Pinpoint the cell where the given text exists, returning its [x, y] midpoint coordinate. 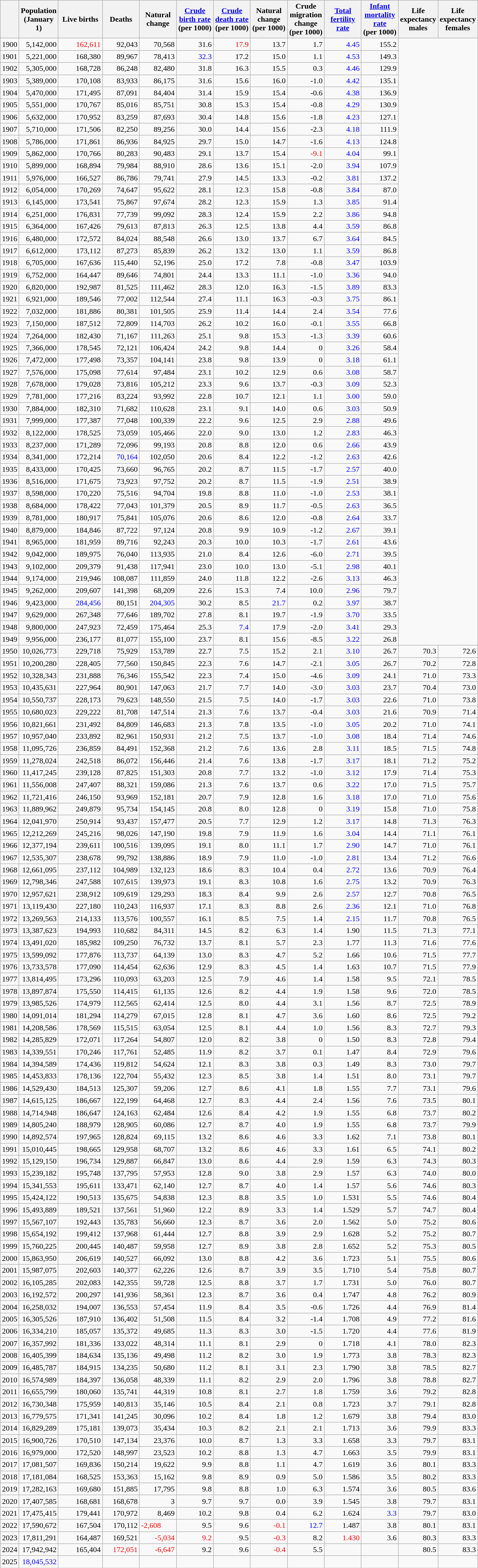
267,348 [80, 615]
1.731 [343, 1283]
-9.1 [306, 153]
-5,034 [158, 1538]
184,634 [80, 1356]
82,480 [158, 69]
1.747 [343, 1295]
72.6 [458, 651]
75,867 [121, 202]
11,556,008 [39, 785]
50,680 [158, 1368]
3.94 [343, 166]
67,015 [158, 1016]
2016 [10, 1453]
1936 [10, 481]
7,781,000 [39, 396]
170,112 [121, 1525]
16,900,726 [39, 1440]
27.4 [195, 299]
170,246 [80, 1052]
135,675 [121, 1198]
2.75 [343, 882]
1905 [10, 105]
1921 [10, 299]
2006 [10, 1331]
23,376 [158, 1440]
93,437 [121, 821]
77,739 [121, 214]
245,216 [80, 833]
87,273 [121, 251]
2019 [10, 1489]
84,809 [121, 724]
125,307 [121, 1088]
16.1 [195, 918]
14,805,240 [39, 1125]
6,752,000 [39, 275]
5,305,000 [39, 69]
171,675 [80, 481]
9,042,000 [39, 554]
81,525 [121, 287]
77.9 [458, 967]
97,674 [158, 202]
159,086 [158, 785]
1925 [10, 348]
2.72 [343, 870]
247,923 [80, 627]
174,979 [80, 1003]
192,987 [80, 287]
155.2 [380, 44]
72,809 [121, 323]
187,910 [80, 1319]
137.2 [380, 178]
87,722 [121, 530]
173,541 [80, 202]
1.663 [343, 1453]
1.47 [343, 1052]
76.9 [418, 1307]
178,525 [80, 433]
23.0 [195, 566]
1911 [10, 178]
58.7 [380, 372]
17,475,415 [39, 1513]
52.3 [380, 384]
249,879 [80, 809]
1.718 [343, 1343]
2011 [10, 1392]
7,576,000 [39, 372]
5,389,000 [39, 81]
236,859 [80, 748]
81.6 [458, 1319]
51,508 [158, 1319]
151,303 [158, 773]
2008 [10, 1356]
1963 [10, 809]
2.51 [343, 481]
115,515 [121, 1028]
178,422 [80, 506]
35,146 [158, 1404]
44,319 [158, 1392]
1954 [10, 700]
168,380 [80, 56]
8,122,000 [39, 433]
1.77 [343, 943]
10.4 [269, 870]
11,417,245 [39, 773]
86,936 [121, 141]
8,879,000 [39, 530]
186,667 [80, 1100]
8,433,000 [39, 469]
13,387,623 [39, 930]
74.7 [418, 1210]
1924 [10, 336]
198,665 [80, 1149]
38.9 [380, 481]
52,196 [158, 263]
1.586 [343, 1477]
10,026,773 [39, 651]
0.9 [269, 1477]
134,235 [121, 1368]
7,264,000 [39, 336]
169,836 [80, 1465]
166,527 [80, 178]
1907 [10, 129]
83,933 [121, 81]
66,092 [158, 1258]
21.0 [195, 554]
2021 [10, 1513]
15,162 [158, 1477]
17,942,942 [39, 1550]
95,622 [158, 190]
16,334,210 [39, 1331]
86,175 [158, 81]
3.41 [343, 627]
2020 [10, 1501]
1979 [10, 1003]
7,366,000 [39, 348]
31.4 [195, 93]
3.11 [343, 748]
209,379 [80, 566]
1903 [10, 81]
138,886 [158, 858]
23.3 [195, 384]
39.1 [380, 530]
3.55 [343, 323]
101,505 [158, 311]
4.23 [343, 117]
7.1 [380, 1137]
187,512 [80, 323]
95,734 [121, 809]
86,248 [121, 69]
17,795 [158, 1489]
3 [158, 1501]
136,402 [121, 1319]
101,379 [158, 506]
170,952 [80, 117]
172,572 [80, 239]
4.04 [343, 153]
1902 [10, 69]
71,167 [121, 336]
79.1 [418, 1404]
9,629,000 [39, 615]
11,721,416 [39, 797]
2.61 [343, 542]
13.4 [380, 858]
133,022 [121, 1343]
3.64 [343, 239]
1999 [10, 1246]
2.64 [343, 518]
30.4 [195, 117]
39.5 [380, 554]
89,967 [121, 56]
83,224 [121, 396]
12,377,194 [39, 846]
239,128 [80, 773]
12,798,346 [39, 882]
1928 [10, 384]
Crude birth rate(per 1000) [195, 19]
202,083 [80, 1283]
21.4 [195, 761]
Crude migration change(per 1000) [306, 19]
97,752 [158, 481]
219,946 [80, 579]
150,931 [158, 736]
156,446 [158, 761]
9.1 [232, 409]
30,096 [158, 1416]
170,108 [80, 81]
78.8 [418, 1380]
77,048 [121, 421]
59,958 [158, 1246]
75,929 [121, 651]
62,226 [158, 1270]
137,561 [121, 1210]
80,283 [121, 153]
4.8 [380, 1295]
35,434 [158, 1428]
-5.1 [306, 566]
1978 [10, 991]
2005 [10, 1319]
116,937 [158, 906]
8,469 [158, 1513]
1965 [10, 833]
14,615,125 [39, 1100]
82,961 [121, 736]
2.2 [306, 214]
6,364,000 [39, 226]
-6.0 [306, 554]
2.66 [343, 445]
4.9 [380, 1319]
1.90 [343, 930]
141,936 [121, 1295]
2017 [10, 1465]
28.2 [195, 202]
16,574,989 [39, 1380]
25.3 [195, 627]
2.15 [343, 918]
135,741 [121, 1392]
182,310 [80, 409]
194,993 [80, 930]
1910 [10, 166]
5,551,000 [39, 105]
104,141 [158, 360]
22.7 [195, 651]
2023 [10, 1538]
60,086 [158, 1125]
177,090 [80, 967]
1915 [10, 226]
181,959 [80, 542]
170,766 [80, 153]
139,095 [158, 846]
111,859 [158, 579]
1.529 [343, 1210]
180,060 [80, 1392]
1906 [10, 117]
16,730,348 [39, 1404]
0.2 [306, 603]
155,100 [158, 639]
175,181 [80, 1428]
1966 [10, 846]
153,363 [121, 1477]
168,681 [80, 1501]
1.487 [343, 1525]
3.81 [343, 178]
1.60 [343, 1016]
137,968 [121, 1234]
Life expectancy males [418, 19]
81,708 [121, 712]
12,041,970 [39, 821]
3.70 [343, 615]
2025 [10, 1562]
1918 [10, 263]
1949 [10, 639]
6,612,000 [39, 251]
15,493,889 [39, 1210]
29.3 [380, 627]
8,684,000 [39, 506]
21.5 [195, 700]
3.84 [343, 190]
71,682 [121, 409]
119,812 [121, 1064]
200,297 [80, 1295]
24.1 [380, 676]
7,150,000 [39, 323]
6,705,000 [39, 263]
172,520 [80, 1453]
-8.5 [306, 639]
80,151 [121, 603]
1964 [10, 821]
1953 [10, 688]
227,180 [80, 906]
26.6 [195, 239]
21.6 [380, 712]
149.3 [380, 56]
247,407 [80, 785]
228,405 [80, 663]
4.5 [269, 967]
1996 [10, 1210]
1914 [10, 214]
43.6 [380, 542]
1929 [10, 396]
61.1 [380, 360]
110,682 [121, 930]
-1.4 [306, 1319]
49,685 [158, 1331]
1983 [10, 1052]
13,269,563 [39, 918]
190,513 [80, 1198]
55,432 [158, 1076]
124,163 [121, 1113]
29.7 [195, 141]
2018 [10, 1477]
-3.0 [306, 688]
137,795 [121, 1173]
1912 [10, 190]
1970 [10, 894]
15,987,075 [39, 1270]
1930 [10, 409]
175,959 [80, 1404]
17,081,507 [39, 1465]
1.574 [343, 1489]
113,737 [121, 955]
6,820,000 [39, 287]
1993 [10, 1173]
110,093 [121, 979]
76.0 [418, 1283]
78.9 [458, 1003]
1960 [10, 773]
72.0 [418, 991]
14,091,014 [39, 1016]
16,357,992 [39, 1343]
1994 [10, 1186]
17,590,672 [39, 1525]
1.49 [343, 1064]
139,073 [121, 1428]
189,975 [80, 554]
2003 [10, 1295]
1.430 [343, 1538]
189,702 [158, 615]
170,767 [80, 105]
10.9 [269, 530]
73,059 [121, 433]
24.2 [195, 348]
2012 [10, 1404]
10,680,023 [39, 712]
18.4 [380, 736]
129,293 [158, 894]
227,964 [80, 688]
174,436 [80, 1064]
Infant mortality rate(per 1000) [380, 19]
1.652 [343, 1246]
52,485 [158, 1052]
13,814,495 [39, 979]
7,472,000 [39, 360]
1.628 [343, 1234]
1945 [10, 591]
185,057 [80, 1331]
73.5 [418, 1100]
177,876 [80, 955]
1937 [10, 493]
10,200,280 [39, 663]
132,123 [158, 870]
77.2 [418, 1319]
1968 [10, 870]
1909 [10, 153]
5,710,000 [39, 129]
113,576 [121, 918]
54,624 [158, 1064]
88,548 [158, 239]
188,979 [80, 1125]
75,841 [121, 518]
16,258,032 [39, 1307]
30.0 [195, 129]
1913 [10, 202]
122,199 [121, 1100]
1923 [10, 323]
169,521 [121, 1538]
168,728 [80, 69]
4.42 [343, 81]
1942 [10, 554]
1990 [10, 1137]
72.1 [418, 979]
80.9 [458, 1295]
15,760,225 [39, 1246]
170,425 [80, 469]
74,647 [121, 190]
172,214 [80, 457]
91.4 [380, 202]
77,043 [121, 506]
-1.6 [306, 141]
238,678 [80, 858]
92,243 [158, 542]
10.5 [195, 1404]
-2.1 [306, 663]
90,483 [158, 153]
172,071 [80, 1040]
109,250 [121, 943]
1995 [10, 1198]
1920 [10, 287]
178,136 [80, 1076]
13,985,526 [39, 1003]
2.98 [343, 566]
129,887 [121, 1161]
10,550,737 [39, 700]
83,259 [121, 117]
6.7 [306, 239]
164,447 [80, 275]
94.0 [380, 275]
66.8 [380, 323]
179,441 [80, 1513]
2014 [10, 1428]
11.8 [232, 579]
77.7 [458, 955]
17,811,291 [39, 1538]
1956 [10, 724]
228,173 [80, 700]
38.1 [380, 493]
13,599,092 [39, 955]
181,294 [80, 1016]
Live births [80, 19]
1975 [10, 955]
79,984 [121, 166]
100,516 [121, 846]
12,957,621 [39, 894]
8,237,000 [39, 445]
33.5 [380, 615]
181,886 [80, 311]
28.6 [195, 166]
114,279 [121, 1016]
1947 [10, 615]
9,956,000 [39, 639]
80,381 [121, 311]
2009 [10, 1368]
8,781,000 [39, 518]
-2,608 [158, 1525]
89,716 [121, 542]
1917 [10, 251]
51,960 [158, 1210]
80,901 [121, 688]
139,973 [158, 882]
1981 [10, 1028]
2.36 [343, 906]
229,718 [80, 651]
49.6 [380, 421]
100,339 [158, 421]
150,845 [158, 663]
1984 [10, 1064]
1940 [10, 530]
1.796 [343, 1380]
148,550 [158, 700]
Deaths [121, 19]
184,397 [80, 1380]
1934 [10, 457]
13,491,020 [39, 943]
76.6 [458, 858]
1.619 [343, 1465]
107,615 [121, 882]
151,885 [121, 1489]
2010 [10, 1380]
-1.8 [306, 117]
2007 [10, 1343]
182,430 [80, 336]
Crude death rate(per 1000) [232, 19]
11,278,024 [39, 761]
87,693 [158, 117]
5.1 [380, 1258]
152,181 [158, 797]
2.53 [343, 493]
239,611 [80, 846]
12.4 [232, 214]
204,305 [158, 603]
56,660 [158, 1222]
3.89 [343, 287]
148,997 [121, 1453]
64,139 [158, 955]
236,177 [80, 639]
1.790 [343, 1368]
167,426 [80, 226]
2.81 [343, 858]
177,216 [80, 396]
6,054,000 [39, 190]
2015 [10, 1440]
1.720 [343, 1331]
108,087 [121, 579]
114,454 [121, 967]
16,405,399 [39, 1356]
1973 [10, 930]
11.4 [232, 311]
170,269 [80, 190]
29.1 [195, 153]
135,783 [121, 1222]
168,525 [80, 1477]
75.7 [458, 785]
57,454 [158, 1307]
99,193 [158, 445]
84,024 [121, 239]
7,032,000 [39, 311]
-6,647 [158, 1550]
68,707 [158, 1149]
157,477 [158, 821]
1982 [10, 1040]
111,263 [158, 336]
72,121 [121, 348]
112,544 [158, 299]
3.85 [343, 202]
111.9 [380, 129]
6,145,000 [39, 202]
189,521 [80, 1210]
62,140 [158, 1186]
84,311 [158, 930]
1989 [10, 1125]
1932 [10, 433]
189,546 [80, 299]
214,133 [80, 918]
129.9 [380, 69]
36.5 [380, 506]
17,282,163 [39, 1489]
60.6 [380, 336]
1922 [10, 311]
130.9 [380, 105]
59.0 [380, 396]
2.67 [343, 530]
127.1 [380, 117]
202,603 [80, 1270]
177,387 [80, 421]
16,979,000 [39, 1453]
74,801 [158, 275]
136.9 [380, 93]
98,026 [121, 833]
77,560 [121, 663]
155,542 [158, 676]
8,341,000 [39, 457]
15.5 [269, 69]
1.531 [343, 1198]
77,646 [121, 615]
170,220 [80, 493]
179,028 [80, 384]
185,982 [80, 943]
19,622 [158, 1465]
23.8 [195, 360]
200,445 [80, 1246]
1919 [10, 275]
15,863,950 [39, 1258]
1985 [10, 1076]
197,965 [80, 1137]
1961 [10, 785]
128,905 [121, 1125]
1901 [10, 56]
81,077 [121, 639]
102,050 [158, 457]
96,765 [158, 469]
25.9 [195, 311]
84.5 [380, 239]
1.50 [343, 1040]
2004 [10, 1307]
173,296 [80, 979]
170,972 [121, 1513]
175,550 [80, 991]
22.8 [195, 396]
76,732 [158, 943]
165,404 [80, 1550]
100,557 [158, 918]
73,816 [121, 384]
4.18 [343, 129]
38.7 [380, 603]
135.1 [380, 81]
92,043 [121, 44]
93,969 [121, 797]
1935 [10, 469]
2000 [10, 1258]
105,076 [158, 518]
1.59 [343, 1161]
9,102,000 [39, 566]
5.6 [380, 1186]
24.4 [195, 275]
6.2 [306, 1513]
87,825 [121, 773]
77.1 [458, 930]
12,661,095 [39, 870]
Total fertility rate [343, 19]
87,091 [121, 93]
142,355 [121, 1283]
3.86 [343, 214]
74.0 [418, 1173]
135,372 [121, 1331]
1.658 [343, 1440]
15,654,192 [39, 1234]
30.2 [195, 603]
209,607 [80, 591]
28.1 [195, 190]
3.19 [343, 809]
18.9 [195, 858]
2.90 [343, 846]
Population (January 1) [39, 19]
Natural change [158, 19]
3.26 [343, 348]
1998 [10, 1234]
54,807 [158, 1040]
15,424,122 [39, 1198]
89,256 [158, 129]
2.96 [343, 591]
171,289 [80, 445]
1980 [10, 1016]
1941 [10, 542]
181,336 [80, 1343]
62,414 [158, 1003]
238,912 [80, 894]
140,487 [121, 1246]
186,647 [80, 1113]
74.8 [458, 748]
76.4 [458, 870]
113,935 [158, 554]
10.6 [380, 955]
33.7 [380, 518]
194,007 [80, 1307]
7,678,000 [39, 384]
23,523 [158, 1453]
8,598,000 [39, 493]
170,510 [80, 1440]
1976 [10, 967]
84,925 [158, 141]
192,443 [80, 1222]
180,917 [80, 518]
71.1 [418, 833]
15.1 [269, 166]
104,989 [121, 870]
140,377 [121, 1270]
105,212 [158, 384]
79,613 [121, 226]
3.10 [343, 651]
169,680 [80, 1489]
27.8 [195, 615]
171,495 [80, 93]
12,535,307 [39, 858]
73,357 [121, 360]
79,741 [158, 178]
4.38 [343, 93]
85,751 [158, 105]
3.04 [343, 833]
15.2 [269, 651]
71.6 [418, 943]
175,464 [158, 627]
5,142,000 [39, 44]
49,498 [158, 1356]
136,553 [121, 1307]
14,285,829 [39, 1040]
69,115 [158, 1137]
78.0 [418, 1343]
75.6 [458, 797]
1967 [10, 858]
1946 [10, 603]
246,150 [80, 797]
13,119,430 [39, 906]
70.2 [418, 663]
115,440 [121, 263]
59,728 [158, 1283]
0.0 [269, 1501]
62,484 [158, 1113]
231,492 [80, 724]
2.7 [269, 1392]
99,092 [158, 214]
1939 [10, 518]
1951 [10, 663]
147,134 [121, 1440]
114,415 [121, 991]
78,413 [158, 56]
18.5 [380, 748]
76.8 [458, 906]
68,209 [158, 591]
16,655,799 [39, 1392]
82,250 [121, 129]
162,611 [80, 44]
54,838 [158, 1198]
0.1 [306, 1052]
18.3 [195, 894]
14,892,574 [39, 1137]
9,800,000 [39, 627]
135,136 [121, 1356]
6,251,000 [39, 214]
8,516,000 [39, 481]
10,435,631 [39, 688]
1900 [10, 44]
168,678 [121, 1501]
1916 [10, 239]
4.46 [343, 69]
1938 [10, 506]
178,545 [80, 348]
229,222 [80, 712]
94,704 [158, 493]
177,498 [80, 360]
22.0 [195, 433]
17.1 [195, 906]
129,958 [121, 1149]
1.759 [343, 1392]
1969 [10, 882]
233,892 [80, 736]
5,899,000 [39, 166]
77,614 [121, 372]
5,862,000 [39, 153]
22.2 [195, 421]
99,792 [121, 858]
48,314 [158, 1343]
50.9 [380, 409]
16,485,787 [39, 1368]
15,239,182 [39, 1173]
62,636 [158, 967]
167,636 [80, 263]
284,456 [80, 603]
110,628 [158, 409]
73,660 [121, 469]
15,567,107 [39, 1222]
4.53 [343, 56]
1950 [10, 651]
13,733,578 [39, 967]
85,839 [158, 251]
1.710 [343, 1270]
74.3 [418, 1161]
84,491 [121, 748]
86,072 [121, 761]
-2.6 [306, 579]
64,468 [158, 1100]
206,619 [80, 1258]
48,339 [158, 1380]
-0.5 [306, 506]
4.13 [343, 141]
16,779,575 [39, 1416]
70,568 [158, 44]
1.708 [343, 1319]
247,588 [80, 882]
107.9 [380, 166]
3.00 [343, 396]
8,965,000 [39, 542]
1.61 [343, 1149]
178,569 [80, 1028]
66,847 [158, 1161]
196,734 [80, 1161]
5,786,000 [39, 141]
16,192,572 [39, 1295]
250,914 [80, 821]
73,923 [121, 481]
76,040 [121, 554]
117,264 [121, 1040]
5,221,000 [39, 56]
1987 [10, 1100]
167,504 [80, 1525]
7,999,000 [39, 421]
2024 [10, 1550]
147,514 [158, 712]
72.9 [418, 1052]
6,921,000 [39, 299]
1974 [10, 943]
140,527 [121, 1258]
128,824 [121, 1137]
2002 [10, 1283]
70,164 [121, 457]
106,424 [158, 348]
81.9 [458, 1331]
105,466 [158, 433]
81.4 [458, 1307]
110,243 [121, 906]
1904 [10, 93]
57,953 [158, 1173]
112,565 [121, 1003]
147,063 [158, 688]
1955 [10, 712]
3.54 [343, 311]
10,328,343 [39, 676]
11,889,962 [39, 809]
1972 [10, 918]
6,480,000 [39, 239]
114,703 [158, 323]
63,203 [158, 979]
1908 [10, 141]
16,105,285 [39, 1283]
1.713 [343, 1428]
58.4 [380, 348]
87.0 [380, 190]
-1.3 [306, 336]
5,976,000 [39, 178]
-4.6 [306, 676]
16,305,526 [39, 1319]
111,462 [158, 287]
84,404 [158, 93]
1986 [10, 1088]
18.1 [380, 761]
76.2 [418, 1295]
2022 [10, 1525]
3.47 [343, 263]
4.29 [343, 105]
1962 [10, 797]
75,516 [121, 493]
58,361 [158, 1295]
70.4 [418, 688]
195,748 [80, 1173]
147,190 [158, 833]
59,206 [158, 1088]
40.0 [380, 469]
15,010,445 [39, 1149]
3.39 [343, 336]
11,095,726 [39, 748]
152,368 [158, 748]
18.6 [195, 870]
63,054 [158, 1028]
5.4 [380, 1270]
40.1 [380, 566]
1927 [10, 372]
175,098 [80, 372]
1933 [10, 445]
1.63 [343, 967]
26.8 [380, 639]
164,487 [80, 1538]
2.83 [343, 433]
3.13 [343, 579]
79.3 [458, 1028]
30.8 [195, 105]
17,181,084 [39, 1477]
25.0 [195, 263]
72.7 [418, 1028]
24.0 [195, 579]
14,453,833 [39, 1076]
1.51 [343, 1076]
31.8 [195, 69]
3.36 [343, 275]
1.562 [343, 1222]
10,821,661 [39, 724]
9,174,000 [39, 579]
168,894 [80, 166]
14,714,948 [39, 1113]
4.45 [343, 44]
122,704 [121, 1076]
133,471 [121, 1186]
0.8 [306, 1404]
150,214 [121, 1465]
9,262,000 [39, 591]
19.7 [269, 615]
77,002 [121, 299]
61,444 [158, 1234]
-2.3 [306, 129]
Natural change(per 1000) [269, 19]
1959 [10, 761]
13.5 [269, 724]
85,016 [121, 105]
9,423,000 [39, 603]
7,884,000 [39, 409]
15,341,553 [39, 1186]
86,786 [121, 178]
237,112 [80, 870]
16,829,289 [39, 1428]
3.12 [343, 773]
61,135 [158, 991]
91,438 [121, 566]
97,124 [158, 530]
97,484 [158, 372]
184,846 [80, 530]
2.88 [343, 421]
73.3 [458, 676]
231,888 [80, 676]
1952 [10, 676]
72,096 [121, 445]
3.97 [343, 603]
199,412 [80, 1234]
2001 [10, 1270]
20.3 [195, 542]
25.1 [195, 336]
172,051 [121, 1550]
88,321 [121, 785]
43.9 [380, 445]
78.3 [418, 1356]
140,813 [121, 1404]
1.773 [343, 1356]
42.6 [380, 457]
3.75 [343, 299]
141,398 [121, 591]
1977 [10, 979]
1991 [10, 1149]
14,394,589 [39, 1064]
87,813 [158, 226]
1.679 [343, 1416]
Life expectancy females [458, 19]
1.726 [343, 1307]
88,910 [158, 166]
195,611 [80, 1186]
27.9 [195, 178]
15,129,150 [39, 1161]
14,208,586 [39, 1028]
1992 [10, 1161]
13,897,874 [39, 991]
83.6 [458, 1489]
1958 [10, 748]
1.624 [343, 1513]
171,506 [80, 129]
176,831 [80, 214]
72,459 [121, 627]
1931 [10, 421]
171,861 [80, 141]
146,683 [158, 724]
2013 [10, 1416]
14,339,551 [39, 1052]
13.9 [269, 360]
86.1 [380, 299]
1.62 [343, 1137]
26.3 [195, 226]
242,518 [80, 761]
1971 [10, 906]
89,646 [121, 275]
80.0 [458, 1173]
10,957,040 [39, 736]
1957 [10, 736]
1.545 [343, 1501]
18,045,532 [39, 1562]
3.2 [269, 1319]
1944 [10, 579]
76,346 [121, 676]
153,789 [158, 651]
20.7 [195, 797]
-0.2 [306, 178]
2.71 [343, 554]
79,623 [121, 700]
14,529,430 [39, 1088]
109,619 [121, 894]
103.9 [380, 263]
1943 [10, 566]
136,058 [121, 1380]
171,341 [80, 1416]
1997 [10, 1222]
94.8 [380, 214]
117,761 [121, 1052]
70.3 [418, 651]
5,470,000 [39, 93]
184,915 [80, 1368]
1926 [10, 360]
5,632,000 [39, 117]
12,212,269 [39, 833]
32.3 [195, 56]
1988 [10, 1113]
75.5 [418, 1258]
117,941 [158, 566]
184,513 [80, 1088]
141,245 [121, 1416]
99.1 [380, 153]
1.66 [343, 955]
6.5 [380, 1149]
154,145 [158, 809]
124.8 [380, 141]
17,407,585 [39, 1501]
93,992 [158, 396]
173,112 [80, 251]
1948 [10, 627]
